Determine the [x, y] coordinate at the center of the cell enclosing the given text.  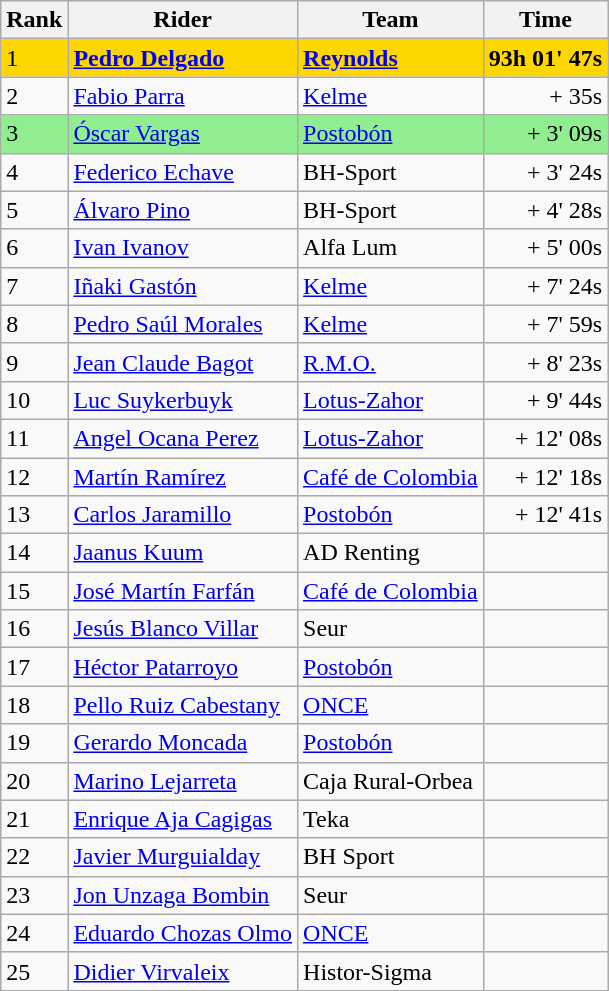
Pedro Saúl Morales [183, 324]
3 [34, 134]
6 [34, 248]
Marino Lejarreta [183, 781]
Didier Virvaleix [183, 971]
15 [34, 591]
Federico Echave [183, 172]
23 [34, 895]
+ 12' 41s [545, 515]
25 [34, 971]
10 [34, 400]
17 [34, 667]
Rank [34, 20]
+ 8' 23s [545, 362]
Teka [391, 819]
+ 4' 28s [545, 210]
93h 01' 47s [545, 58]
13 [34, 515]
Jon Unzaga Bombin [183, 895]
Time [545, 20]
Óscar Vargas [183, 134]
BH Sport [391, 857]
5 [34, 210]
Jean Claude Bagot [183, 362]
Reynolds [391, 58]
21 [34, 819]
Angel Ocana Perez [183, 438]
Héctor Patarroyo [183, 667]
+ 35s [545, 96]
Team [391, 20]
Carlos Jaramillo [183, 515]
R.M.O. [391, 362]
19 [34, 743]
Iñaki Gastón [183, 286]
+ 3' 09s [545, 134]
4 [34, 172]
9 [34, 362]
Fabio Parra [183, 96]
+ 5' 00s [545, 248]
Martín Ramírez [183, 477]
8 [34, 324]
+ 7' 24s [545, 286]
22 [34, 857]
+ 3' 24s [545, 172]
+ 12' 18s [545, 477]
20 [34, 781]
1 [34, 58]
Eduardo Chozas Olmo [183, 933]
Javier Murguialday [183, 857]
Ivan Ivanov [183, 248]
Álvaro Pino [183, 210]
Rider [183, 20]
Histor-Sigma [391, 971]
16 [34, 629]
+ 9' 44s [545, 400]
12 [34, 477]
Gerardo Moncada [183, 743]
Alfa Lum [391, 248]
14 [34, 553]
24 [34, 933]
Jesús Blanco Villar [183, 629]
2 [34, 96]
Jaanus Kuum [183, 553]
7 [34, 286]
Caja Rural-Orbea [391, 781]
11 [34, 438]
Luc Suykerbuyk [183, 400]
+ 7' 59s [545, 324]
José Martín Farfán [183, 591]
Pello Ruiz Cabestany [183, 705]
+ 12' 08s [545, 438]
18 [34, 705]
Enrique Aja Cagigas [183, 819]
AD Renting [391, 553]
Pedro Delgado [183, 58]
